Search for the cell housing the specified text and yield its (X, Y) center coordinate. 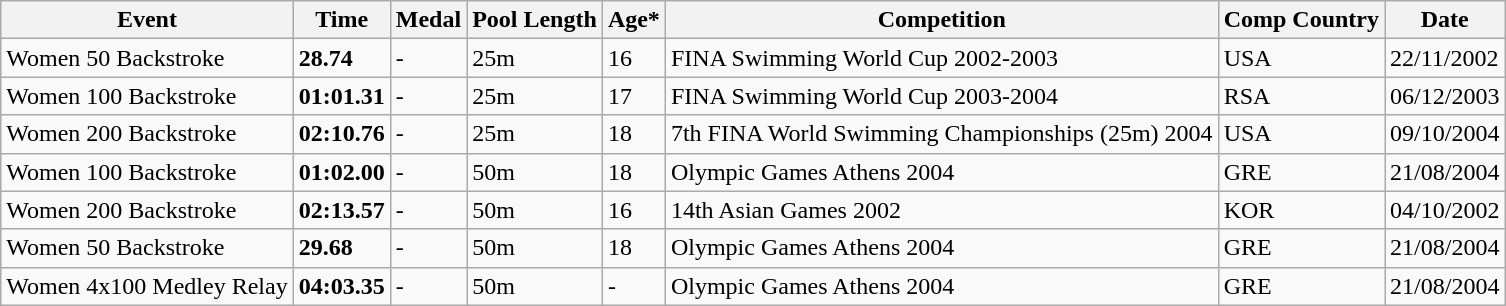
7th FINA World Swimming Championships (25m) 2004 (942, 134)
Pool Length (535, 20)
Time (342, 20)
FINA Swimming World Cup 2003-2004 (942, 96)
01:01.31 (342, 96)
09/10/2004 (1445, 134)
01:02.00 (342, 172)
Competition (942, 20)
Age* (634, 20)
14th Asian Games 2002 (942, 210)
02:10.76 (342, 134)
FINA Swimming World Cup 2002-2003 (942, 58)
06/12/2003 (1445, 96)
Medal (428, 20)
04:03.35 (342, 286)
22/11/2002 (1445, 58)
KOR (1301, 210)
28.74 (342, 58)
Date (1445, 20)
17 (634, 96)
29.68 (342, 248)
Women 4x100 Medley Relay (147, 286)
04/10/2002 (1445, 210)
Event (147, 20)
02:13.57 (342, 210)
RSA (1301, 96)
Comp Country (1301, 20)
